Extract the [X, Y] coordinate from the center of the cell holding the provided text.  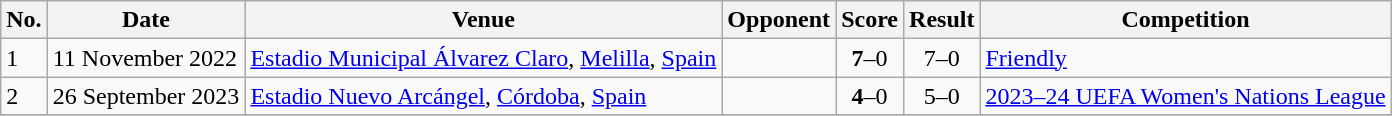
4–0 [870, 96]
Competition [1186, 20]
5–0 [942, 96]
Friendly [1186, 58]
Date [146, 20]
Venue [484, 20]
Estadio Municipal Álvarez Claro, Melilla, Spain [484, 58]
26 September 2023 [146, 96]
2 [24, 96]
Result [942, 20]
Score [870, 20]
2023–24 UEFA Women's Nations League [1186, 96]
11 November 2022 [146, 58]
Opponent [779, 20]
1 [24, 58]
No. [24, 20]
Estadio Nuevo Arcángel, Córdoba, Spain [484, 96]
